Provide the [x, y] coordinate of the cell's center where the given text is located.  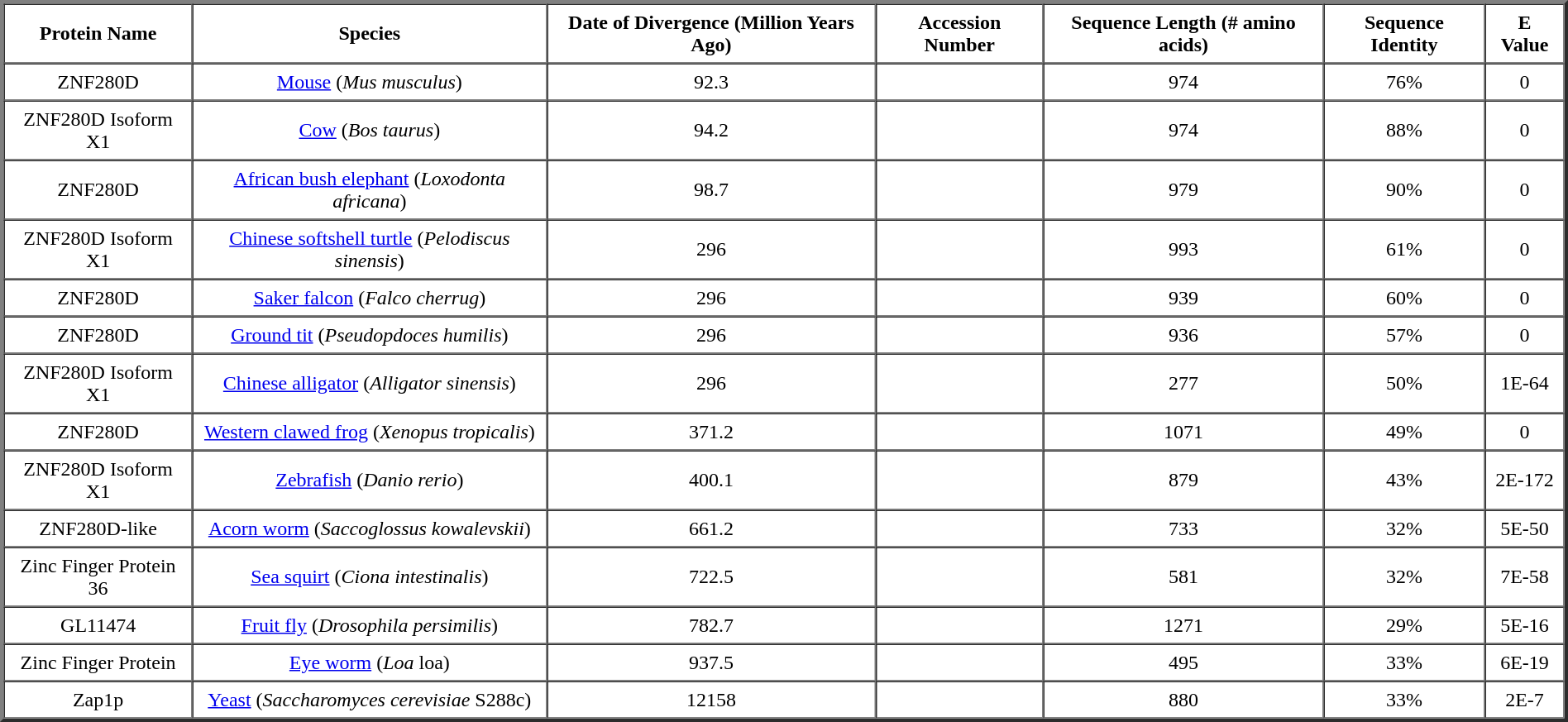
Date of Divergence (Million Years Ago) [711, 33]
43% [1404, 480]
782.7 [711, 625]
Eye worm (Loa loa) [370, 662]
Yeast (Saccharomyces cerevisiae S288c) [370, 700]
880 [1184, 700]
979 [1184, 190]
5E-50 [1525, 528]
2E-172 [1525, 480]
936 [1184, 334]
722.5 [711, 577]
Sequence Identity [1404, 33]
60% [1404, 298]
Zebrafish (Danio rerio) [370, 480]
581 [1184, 577]
Zinc Finger Protein 36 [98, 577]
879 [1184, 480]
African bush elephant (Loxodonta africana) [370, 190]
50% [1404, 384]
Western clawed frog (Xenopus tropicalis) [370, 432]
937.5 [711, 662]
29% [1404, 625]
661.2 [711, 528]
6E-19 [1525, 662]
92.3 [711, 81]
E Value [1525, 33]
993 [1184, 250]
Sequence Length (# amino acids) [1184, 33]
90% [1404, 190]
Chinese alligator (Alligator sinensis) [370, 384]
733 [1184, 528]
Species [370, 33]
61% [1404, 250]
2E-7 [1525, 700]
Cow (Bos taurus) [370, 131]
Acorn worm (Saccoglossus kowalevskii) [370, 528]
495 [1184, 662]
Mouse (Mus musculus) [370, 81]
1E-64 [1525, 384]
GL11474 [98, 625]
57% [1404, 334]
277 [1184, 384]
49% [1404, 432]
Accession Number [959, 33]
Ground tit (Pseudopdoces humilis) [370, 334]
1271 [1184, 625]
Chinese softshell turtle (Pelodiscus sinensis) [370, 250]
Sea squirt (Ciona intestinalis) [370, 577]
939 [1184, 298]
Protein Name [98, 33]
94.2 [711, 131]
Saker falcon (Falco cherrug) [370, 298]
Zinc Finger Protein [98, 662]
Zap1p [98, 700]
88% [1404, 131]
1071 [1184, 432]
5E-16 [1525, 625]
12158 [711, 700]
98.7 [711, 190]
Fruit fly (Drosophila persimilis) [370, 625]
7E-58 [1525, 577]
ZNF280D-like [98, 528]
76% [1404, 81]
400.1 [711, 480]
371.2 [711, 432]
